Determine the (X, Y) coordinate at the center of the cell enclosing the given text.  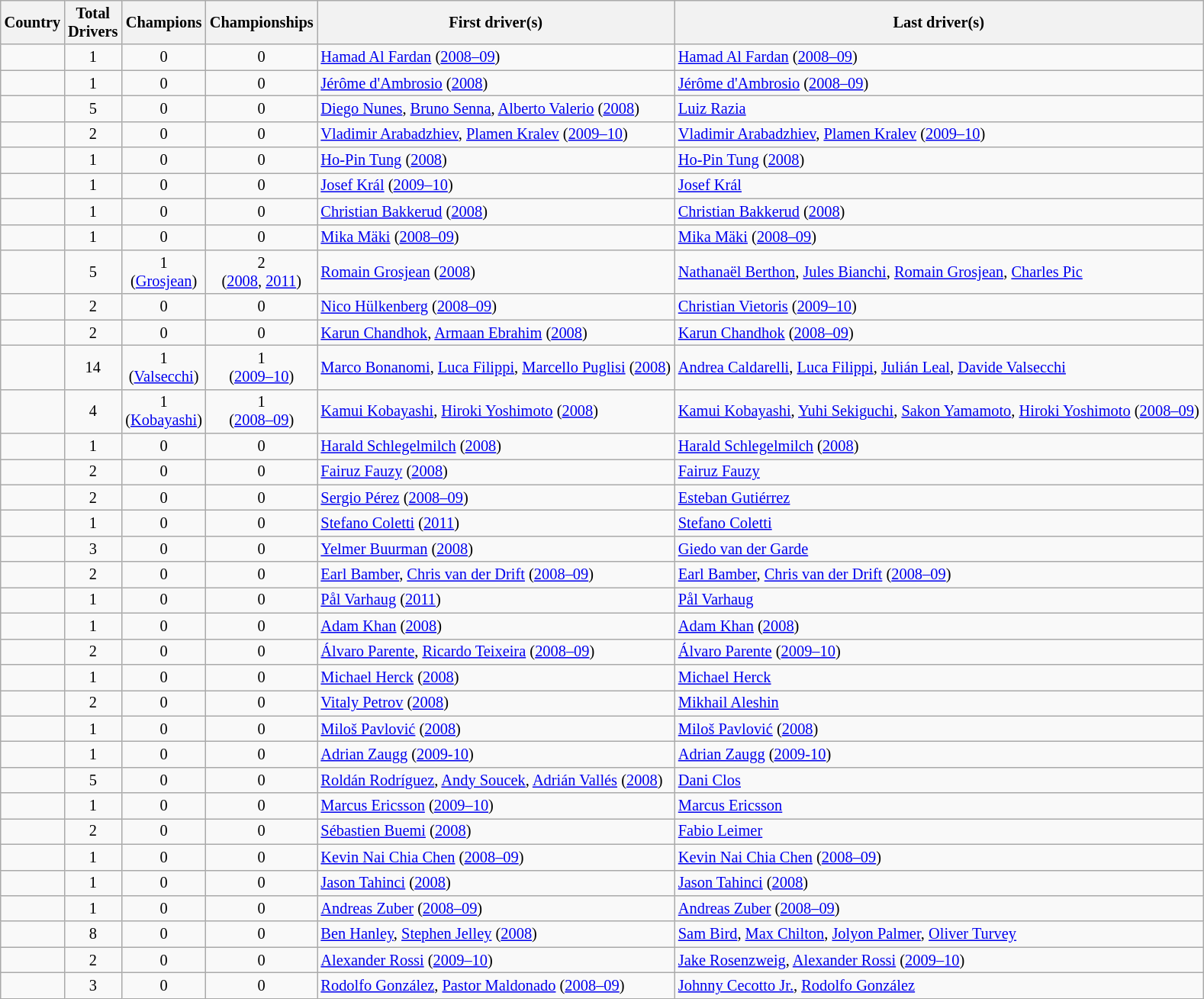
Yelmer Buurman (2008) (496, 549)
Nico Hülkenberg (2008–09) (496, 307)
Esteban Gutiérrez (938, 498)
Álvaro Parente, Ricardo Teixeira (2008–09) (496, 652)
Jake Rosenzweig, Alexander Rossi (2009–10) (938, 960)
Dani Clos (938, 780)
Luiz Razia (938, 108)
Fabio Leimer (938, 831)
1(Grosjean) (163, 272)
Sébastien Buemi (2008) (496, 831)
Fairuz Fauzy (938, 472)
Johnny Cecotto Jr., Rodolfo González (938, 985)
Stefano Coletti (2011) (496, 523)
Champions (163, 22)
First driver(s) (496, 22)
4 (93, 411)
2(2008, 2011) (262, 272)
Sergio Pérez (2008–09) (496, 498)
Country (32, 22)
1(2009–10) (262, 367)
Karun Chandhok (2008–09) (938, 333)
Álvaro Parente (2009–10) (938, 652)
Marcus Ericsson (2009–10) (496, 806)
Vitaly Petrov (2008) (496, 703)
Michael Herck (2008) (496, 677)
Kamui Kobayashi, Hiroki Yoshimoto (2008) (496, 411)
Kamui Kobayashi, Yuhi Sekiguchi, Sakon Yamamoto, Hiroki Yoshimoto (2008–09) (938, 411)
14 (93, 367)
Michael Herck (938, 677)
Fairuz Fauzy (2008) (496, 472)
Romain Grosjean (2008) (496, 272)
Championships (262, 22)
Josef Král (2009–10) (496, 185)
Jérôme d'Ambrosio (2008) (496, 83)
1(Valsecchi) (163, 367)
Nathanaël Berthon, Jules Bianchi, Romain Grosjean, Charles Pic (938, 272)
8 (93, 934)
Rodolfo González, Pastor Maldonado (2008–09) (496, 985)
Ben Hanley, Stephen Jelley (2008) (496, 934)
Mikhail Aleshin (938, 703)
Giedo van der Garde (938, 549)
Andrea Caldarelli, Luca Filippi, Julián Leal, Davide Valsecchi (938, 367)
Alexander Rossi (2009–10) (496, 960)
Sam Bird, Max Chilton, Jolyon Palmer, Oliver Turvey (938, 934)
Karun Chandhok, Armaan Ebrahim (2008) (496, 333)
Christian Vietoris (2009–10) (938, 307)
Pål Varhaug (2011) (496, 600)
Pål Varhaug (938, 600)
Marco Bonanomi, Luca Filippi, Marcello Puglisi (2008) (496, 367)
Jérôme d'Ambrosio (2008–09) (938, 83)
Stefano Coletti (938, 523)
Roldán Rodríguez, Andy Soucek, Adrián Vallés (2008) (496, 780)
Diego Nunes, Bruno Senna, Alberto Valerio (2008) (496, 108)
1(2008–09) (262, 411)
Marcus Ericsson (938, 806)
TotalDrivers (93, 22)
Last driver(s) (938, 22)
1(Kobayashi) (163, 411)
Josef Král (938, 185)
